Provide the (x, y) coordinate of the cell's center where the given text is located.  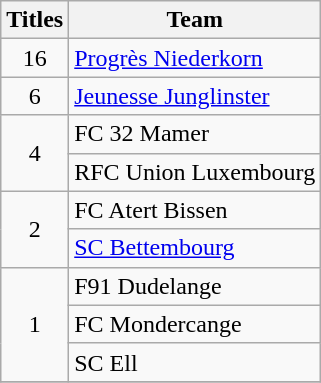
16 (35, 58)
6 (35, 96)
SC Bettembourg (195, 248)
SC Ell (195, 362)
2 (35, 229)
RFC Union Luxembourg (195, 172)
4 (35, 153)
Team (195, 20)
Jeunesse Junglinster (195, 96)
Progrès Niederkorn (195, 58)
FC Mondercange (195, 324)
1 (35, 324)
FC Atert Bissen (195, 210)
Titles (35, 20)
FC 32 Mamer (195, 134)
F91 Dudelange (195, 286)
